For the text-containing cell, return its midpoint in [x, y] coordinate format. 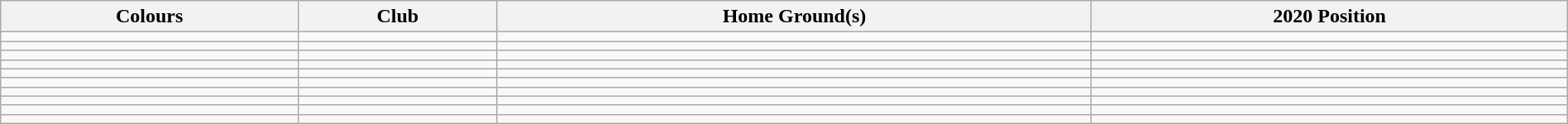
Club [398, 17]
2020 Position [1330, 17]
Home Ground(s) [794, 17]
Colours [150, 17]
